Extract the (x, y) coordinate from the center of the cell holding the provided text.  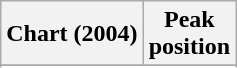
Chart (2004) (72, 34)
Peakposition (189, 34)
